Locate the cell with the specified text and output its (X, Y) center coordinate. 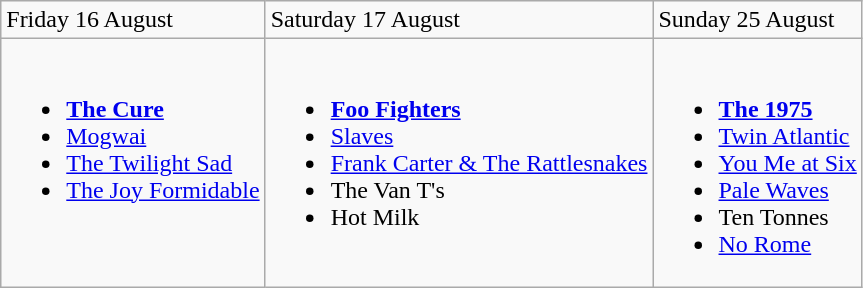
Friday 16 August (133, 20)
Saturday 17 August (459, 20)
Foo FightersSlavesFrank Carter & The RattlesnakesThe Van T'sHot Milk (459, 163)
The 1975Twin AtlanticYou Me at SixPale WavesTen TonnesNo Rome (758, 163)
The CureMogwaiThe Twilight SadThe Joy Formidable (133, 163)
Sunday 25 August (758, 20)
